Capture the cell that displays the provided text and extract its (x, y) central coordinate. 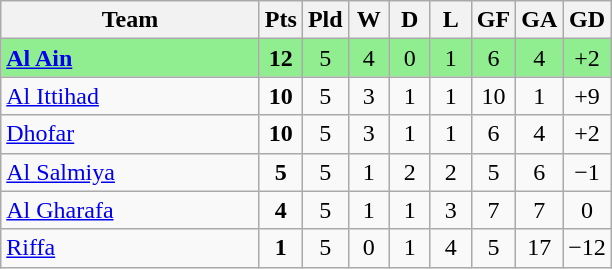
12 (280, 58)
−1 (588, 172)
Al Ittihad (130, 96)
Dhofar (130, 134)
GA (540, 20)
Riffa (130, 248)
17 (540, 248)
L (450, 20)
−12 (588, 248)
Al Ain (130, 58)
Pld (325, 20)
GD (588, 20)
D (410, 20)
GF (493, 20)
+9 (588, 96)
W (368, 20)
Al Gharafa (130, 210)
Team (130, 20)
Pts (280, 20)
Al Salmiya (130, 172)
